Pinpoint the cell where the given text exists, returning its [x, y] midpoint coordinate. 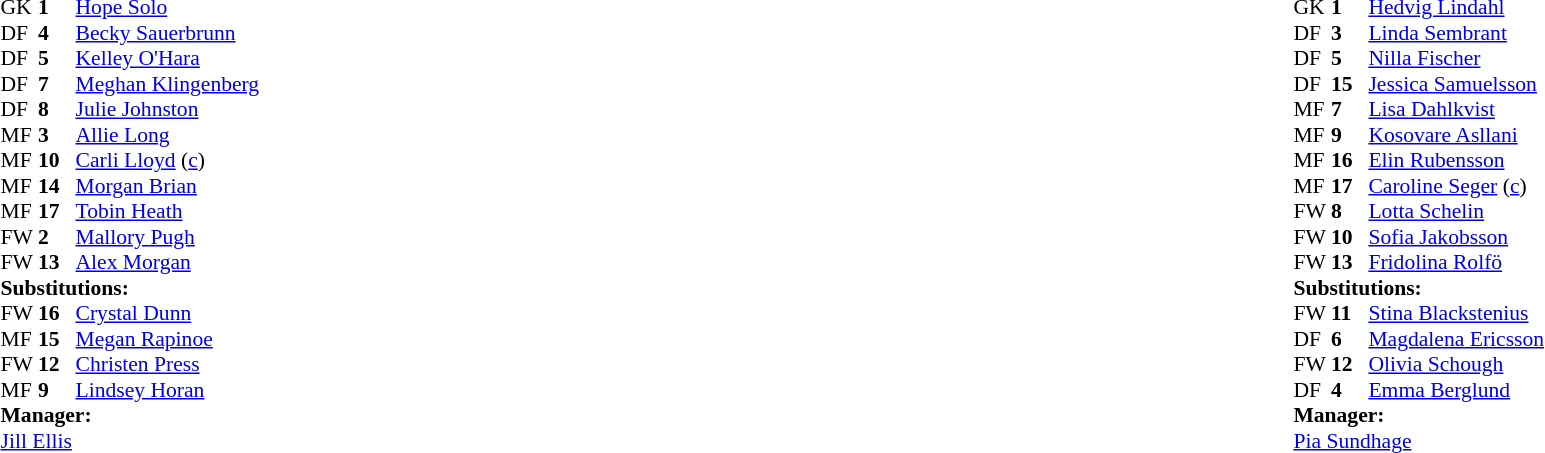
14 [57, 186]
Lindsey Horan [168, 390]
2 [57, 237]
Jessica Samuelsson [1456, 84]
Stina Blackstenius [1456, 313]
Crystal Dunn [168, 313]
6 [1350, 339]
Allie Long [168, 135]
Christen Press [168, 365]
Fridolina Rolfö [1456, 263]
Alex Morgan [168, 263]
Megan Rapinoe [168, 339]
Caroline Seger (c) [1456, 186]
Olivia Schough [1456, 365]
Linda Sembrant [1456, 33]
Tobin Heath [168, 211]
Kelley O'Hara [168, 59]
Mallory Pugh [168, 237]
Magdalena Ericsson [1456, 339]
Meghan Klingenberg [168, 84]
Elin Rubensson [1456, 161]
Nilla Fischer [1456, 59]
Julie Johnston [168, 109]
11 [1350, 313]
Emma Berglund [1456, 390]
Sofia Jakobsson [1456, 237]
Lotta Schelin [1456, 211]
Morgan Brian [168, 186]
Kosovare Asllani [1456, 135]
Carli Lloyd (c) [168, 161]
Lisa Dahlkvist [1456, 109]
Becky Sauerbrunn [168, 33]
